Extract the [X, Y] coordinate from the center of the cell holding the provided text.  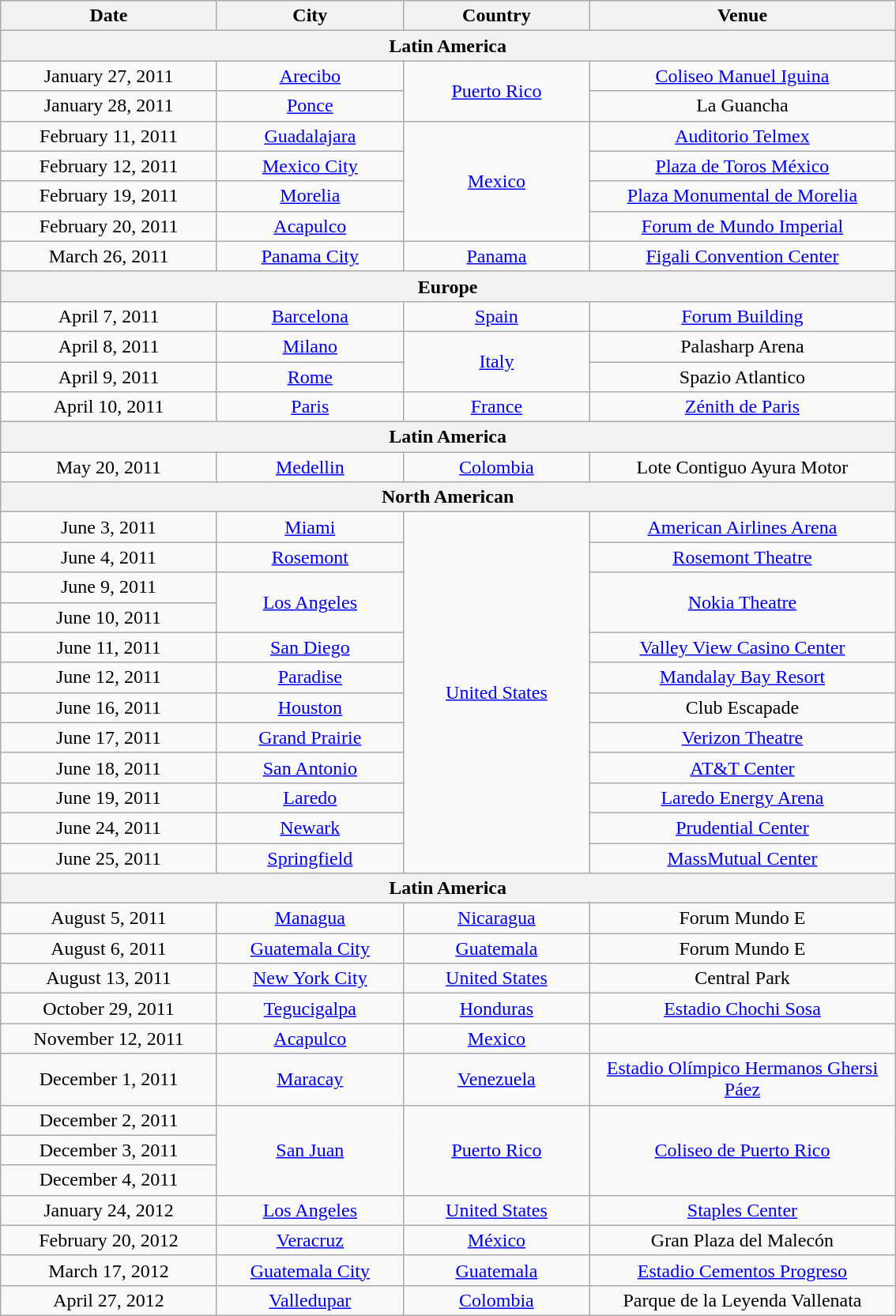
June 10, 2011 [109, 617]
June 24, 2011 [109, 828]
Rosemont [310, 557]
February 20, 2011 [109, 226]
June 3, 2011 [109, 527]
Mexico City [310, 166]
Coliseo Manuel Iguina [742, 76]
Paradise [310, 677]
Gran Plaza del Malecón [742, 1240]
February 12, 2011 [109, 166]
Arecibo [310, 76]
Morelia [310, 196]
San Antonio [310, 767]
Medellin [310, 467]
Central Park [742, 979]
Auditorio Telmex [742, 136]
February 20, 2012 [109, 1240]
La Guancha [742, 106]
Spain [496, 316]
June 4, 2011 [109, 557]
Veracruz [310, 1240]
City [310, 16]
February 11, 2011 [109, 136]
Estadio Chochi Sosa [742, 1009]
June 16, 2011 [109, 707]
March 26, 2011 [109, 256]
Miami [310, 527]
December 3, 2011 [109, 1150]
February 19, 2011 [109, 196]
Zénith de Paris [742, 407]
November 12, 2011 [109, 1039]
June 12, 2011 [109, 677]
Rome [310, 377]
December 2, 2011 [109, 1120]
Palasharp Arena [742, 346]
Laredo Energy Arena [742, 798]
Forum de Mundo Imperial [742, 226]
April 27, 2012 [109, 1300]
Grand Prairie [310, 737]
Venezuela [496, 1080]
April 8, 2011 [109, 346]
June 25, 2011 [109, 858]
Lote Contiguo Ayura Motor [742, 467]
Venue [742, 16]
Ponce [310, 106]
January 24, 2012 [109, 1210]
Coliseo de Puerto Rico [742, 1150]
MassMutual Center [742, 858]
Club Escapade [742, 707]
January 28, 2011 [109, 106]
Estadio Cementos Progreso [742, 1270]
Managua [310, 918]
Staples Center [742, 1210]
Guadalajara [310, 136]
México [496, 1240]
Panama [496, 256]
March 17, 2012 [109, 1270]
December 4, 2011 [109, 1180]
Nokia Theatre [742, 602]
August 13, 2011 [109, 979]
June 17, 2011 [109, 737]
Plaza Monumental de Morelia [742, 196]
AT&T Center [742, 767]
Laredo [310, 798]
Parque de la Leyenda Vallenata [742, 1300]
May 20, 2011 [109, 467]
Nicaragua [496, 918]
April 9, 2011 [109, 377]
Figali Convention Center [742, 256]
Milano [310, 346]
June 11, 2011 [109, 647]
January 27, 2011 [109, 76]
American Airlines Arena [742, 527]
Plaza de Toros México [742, 166]
Country [496, 16]
December 1, 2011 [109, 1080]
Rosemont Theatre [742, 557]
Spazio Atlantico [742, 377]
Italy [496, 361]
North American [448, 497]
Date [109, 16]
San Juan [310, 1150]
Verizon Theatre [742, 737]
Honduras [496, 1009]
France [496, 407]
Valley View Casino Center [742, 647]
New York City [310, 979]
Forum Building [742, 316]
Newark [310, 828]
August 6, 2011 [109, 948]
Barcelona [310, 316]
Estadio Olímpico Hermanos Ghersi Páez [742, 1080]
Mandalay Bay Resort [742, 677]
Springfield [310, 858]
April 10, 2011 [109, 407]
Houston [310, 707]
Prudential Center [742, 828]
San Diego [310, 647]
Maracay [310, 1080]
August 5, 2011 [109, 918]
Paris [310, 407]
June 18, 2011 [109, 767]
Europe [448, 286]
Panama City [310, 256]
June 19, 2011 [109, 798]
Tegucigalpa [310, 1009]
October 29, 2011 [109, 1009]
Valledupar [310, 1300]
April 7, 2011 [109, 316]
June 9, 2011 [109, 587]
